Find where the given text appears and provide that cell's center as [x, y] coordinate. 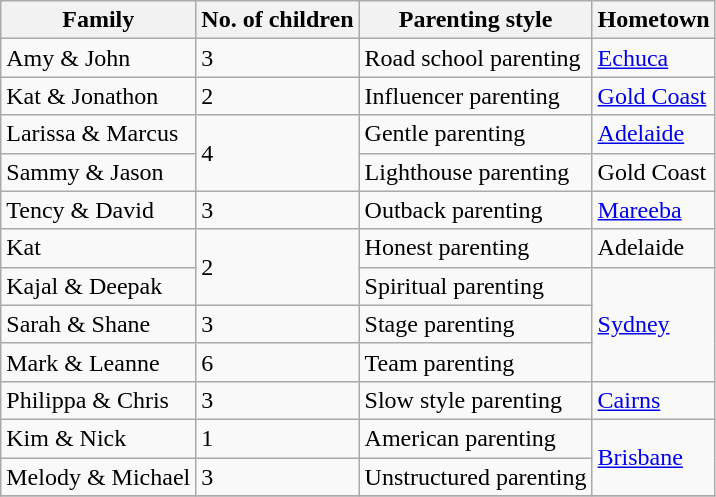
Sarah & Shane [98, 324]
No. of children [278, 20]
Brisbane [654, 457]
Kat & Jonathon [98, 96]
Mark & Leanne [98, 362]
Kat [98, 248]
Road school parenting [476, 58]
Unstructured parenting [476, 477]
Family [98, 20]
Larissa & Marcus [98, 134]
Influencer parenting [476, 96]
Stage parenting [476, 324]
Echuca [654, 58]
4 [278, 153]
Cairns [654, 400]
Amy & John [98, 58]
Parenting style [476, 20]
Spiritual parenting [476, 286]
American parenting [476, 438]
Outback parenting [476, 210]
Team parenting [476, 362]
Mareeba [654, 210]
Honest parenting [476, 248]
Sydney [654, 324]
Lighthouse parenting [476, 172]
Philippa & Chris [98, 400]
Kim & Nick [98, 438]
Hometown [654, 20]
1 [278, 438]
6 [278, 362]
Slow style parenting [476, 400]
Tency & David [98, 210]
Melody & Michael [98, 477]
Gentle parenting [476, 134]
Kajal & Deepak [98, 286]
Sammy & Jason [98, 172]
